Output the (X, Y) coordinate of the center of the cell containing the given text.  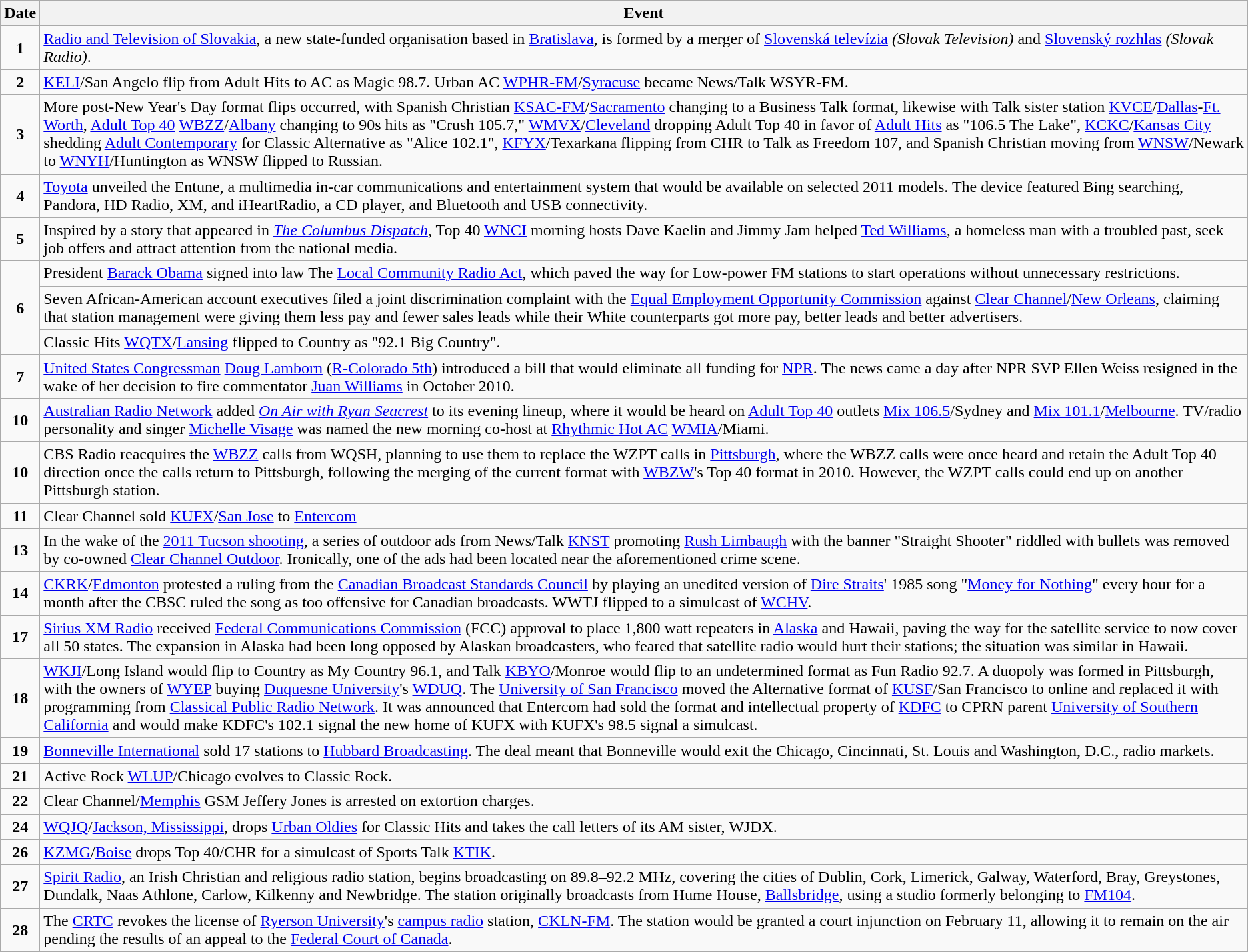
28 (20, 929)
3 (20, 135)
26 (20, 852)
Clear Channel/Memphis GSM Jeffery Jones is arrested on extortion charges. (644, 801)
21 (20, 776)
1 (20, 48)
22 (20, 801)
11 (20, 515)
5 (20, 239)
24 (20, 827)
13 (20, 551)
14 (20, 593)
4 (20, 196)
Classic Hits WQTX/Lansing flipped to Country as "92.1 Big Country". (644, 342)
18 (20, 699)
7 (20, 376)
19 (20, 751)
Clear Channel sold KUFX/San Jose to Entercom (644, 515)
27 (20, 887)
WQJQ/Jackson, Mississippi, drops Urban Oldies for Classic Hits and takes the call letters of its AM sister, WJDX. (644, 827)
Active Rock WLUP/Chicago evolves to Classic Rock. (644, 776)
KELI/San Angelo flip from Adult Hits to AC as Magic 98.7. Urban AC WPHR-FM/Syracuse became News/Talk WSYR-FM. (644, 82)
Event (644, 13)
6 (20, 308)
KZMG/Boise drops Top 40/CHR for a simulcast of Sports Talk KTIK. (644, 852)
17 (20, 637)
Date (20, 13)
2 (20, 82)
